Extract the (X, Y) coordinate from the center of the cell holding the provided text.  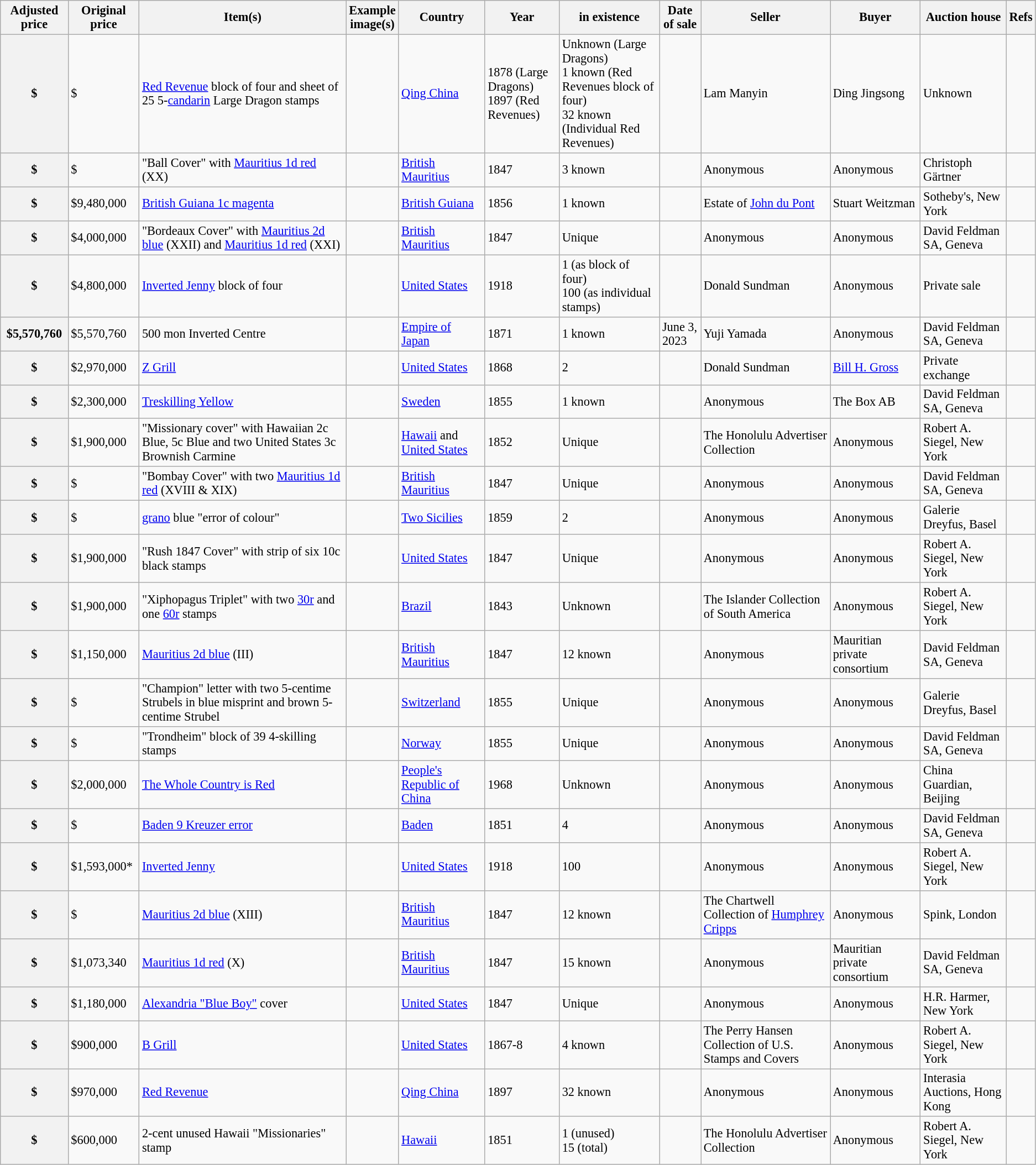
Sotheby's, New York (963, 203)
4 known (609, 1045)
Empire of Japan (442, 334)
"Trondheim" block of 39 4-skilling stamps (243, 744)
1867-8 (522, 1045)
Red Revenue block of four and sheet of 25 5-candarin Large Dragon stamps (243, 93)
Lam Manyin (766, 93)
The Islander Collection of South America (766, 607)
Estate of John du Pont (766, 203)
Mauritius 2d blue (XIII) (243, 914)
Spink, London (963, 914)
100 (609, 867)
1968 (522, 785)
Adjusted price (34, 18)
Treskilling Yellow (243, 401)
$2,300,000 (104, 401)
$1,593,000* (104, 867)
500 mon Inverted Centre (243, 334)
Buyer (876, 18)
The Whole Country is Red (243, 785)
Auction house (963, 18)
4 (609, 826)
Baden 9 Kreuzer error (243, 826)
2-cent unused Hawaii "Missionaries" stamp (243, 1141)
Mauritius 1d red (X) (243, 963)
British Guiana (442, 203)
"Bordeaux Cover" with Mauritius 2d blue (XXII) and Mauritius 1d red (XXI) (243, 238)
$600,000 (104, 1141)
"Bombay Cover" with two Mauritius 1d red (XVIII & XIX) (243, 483)
"Champion" letter with two 5-centime Strubels in blue misprint and brown 5-centime Strubel (243, 703)
Switzerland (442, 703)
Interasia Auctions, Hong Kong (963, 1092)
The Box AB (876, 401)
$4,000,000 (104, 238)
Norway (442, 744)
$1,073,340 (104, 963)
People's Republic of China (442, 785)
$2,000,000 (104, 785)
June 3, 2023 (680, 334)
$1,180,000 (104, 1004)
Stuart Weitzman (876, 203)
15 known (609, 963)
1843 (522, 607)
Two Sicilies (442, 517)
Unknown (Large Dragons)1 known (Red Revenues block of four)32 known (Individual Red Revenues) (609, 93)
$2,970,000 (104, 367)
Christoph Gärtner (963, 169)
1871 (522, 334)
British Guiana 1c magenta (243, 203)
China Guardian, Beijing (963, 785)
Inverted Jenny (243, 867)
Private exchange (963, 367)
$970,000 (104, 1092)
$9,480,000 (104, 203)
1897 (522, 1092)
"Rush 1847 Cover" with strip of six 10c black stamps (243, 558)
Date of sale (680, 18)
Hawaii (442, 1141)
Ding Jingsong (876, 93)
Alexandria "Blue Boy" cover (243, 1004)
Exampleimage(s) (373, 18)
1856 (522, 203)
Baden (442, 826)
"Missionary cover" with Hawaiian 2c Blue, 5c Blue and two United States 3c Brownish Carmine (243, 442)
1878 (Large Dragons)1897 (Red Revenues) (522, 93)
1868 (522, 367)
The Perry Hansen Collection of U.S. Stamps and Covers (766, 1045)
B Grill (243, 1045)
The Chartwell Collection of Humphrey Cripps (766, 914)
Country (442, 18)
1859 (522, 517)
Inverted Jenny block of four (243, 286)
Private sale (963, 286)
"Xiphopagus Triplet" with two 30r and one 60r stamps (243, 607)
32 known (609, 1092)
Bill H. Gross (876, 367)
Red Revenue (243, 1092)
in existence (609, 18)
$4,800,000 (104, 286)
$900,000 (104, 1045)
Brazil (442, 607)
1 (unused)15 (total) (609, 1141)
grano blue "error of colour" (243, 517)
Item(s) (243, 18)
3 known (609, 169)
Refs (1021, 18)
Seller (766, 18)
1 (as block of four)100 (as individual stamps) (609, 286)
Year (522, 18)
$1,150,000 (104, 654)
Original price (104, 18)
"Ball Cover" with Mauritius 1d red (XX) (243, 169)
Hawaii and United States (442, 442)
Z Grill (243, 367)
1852 (522, 442)
H.R. Harmer, New York (963, 1004)
Sweden (442, 401)
Yuji Yamada (766, 334)
Mauritius 2d blue (III) (243, 654)
